For the text-containing cell, return its midpoint in [X, Y] coordinate format. 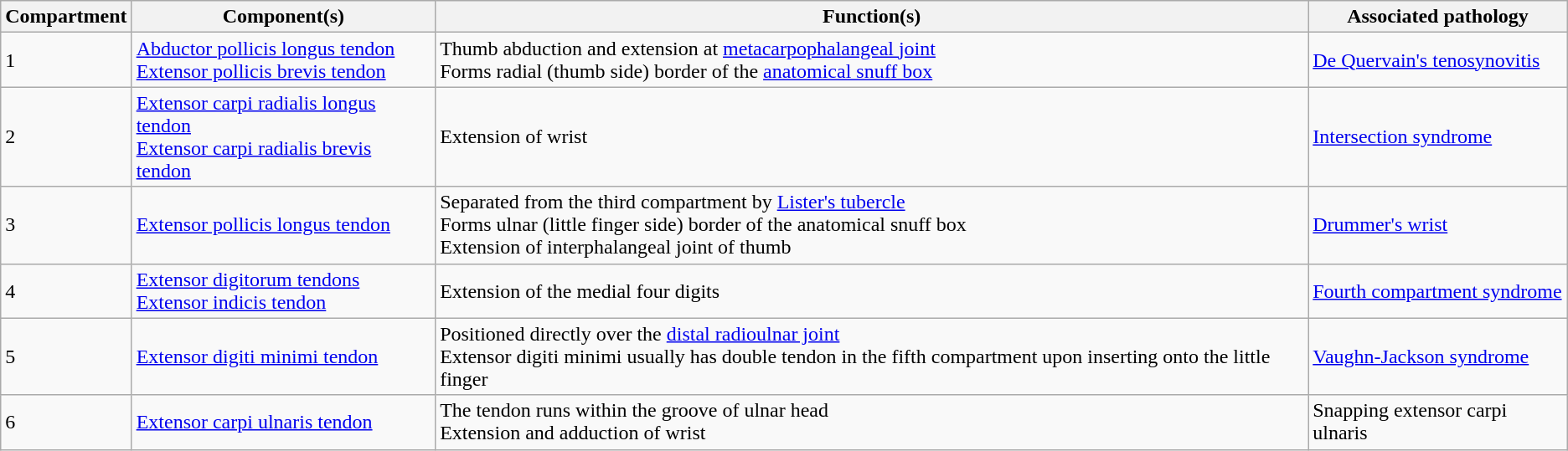
Associated pathology [1438, 17]
Extension of the medial four digits [872, 291]
Extension of wrist [872, 137]
3 [66, 225]
The tendon runs within the groove of ulnar headExtension and adduction of wrist [872, 422]
De Quervain's tenosynovitis [1438, 60]
Function(s) [872, 17]
Extensor carpi radialis longus tendonExtensor carpi radialis brevis tendon [283, 137]
Extensor digiti minimi tendon [283, 356]
5 [66, 356]
Abductor pollicis longus tendonExtensor pollicis brevis tendon [283, 60]
Drummer's wrist [1438, 225]
2 [66, 137]
Component(s) [283, 17]
Thumb abduction and extension at metacarpophalangeal jointForms radial (thumb side) border of the anatomical snuff box [872, 60]
Extensor digitorum tendonsExtensor indicis tendon [283, 291]
Extensor carpi ulnaris tendon [283, 422]
Compartment [66, 17]
Extensor pollicis longus tendon [283, 225]
6 [66, 422]
Snapping extensor carpi ulnaris [1438, 422]
Fourth compartment syndrome [1438, 291]
Vaughn-Jackson syndrome [1438, 356]
1 [66, 60]
4 [66, 291]
Intersection syndrome [1438, 137]
